Capture the cell that displays the provided text and extract its (x, y) central coordinate. 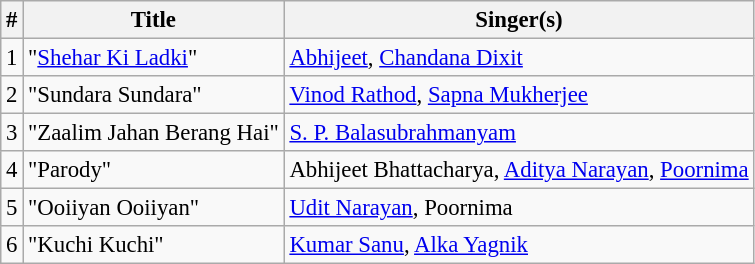
S. P. Balasubrahmanyam (519, 133)
Abhijeet Bhattacharya, Aditya Narayan, Poornima (519, 170)
4 (12, 170)
"Sundara Sundara" (154, 95)
2 (12, 95)
Singer(s) (519, 20)
"Kuchi Kuchi" (154, 245)
"Parody" (154, 170)
Title (154, 20)
5 (12, 208)
# (12, 20)
Vinod Rathod, Sapna Mukherjee (519, 95)
3 (12, 133)
"Shehar Ki Ladki" (154, 58)
Udit Narayan, Poornima (519, 208)
Abhijeet, Chandana Dixit (519, 58)
Kumar Sanu, Alka Yagnik (519, 245)
"Zaalim Jahan Berang Hai" (154, 133)
1 (12, 58)
6 (12, 245)
"Ooiiyan Ooiiyan" (154, 208)
